Extract the (X, Y) coordinate from the center of the cell holding the provided text.  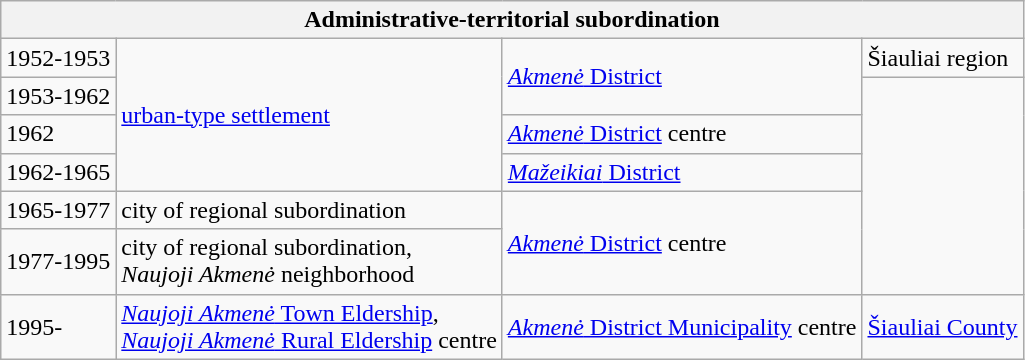
city of regional subordination (310, 210)
1953-1962 (58, 96)
1965-1977 (58, 210)
Šiauliai County (942, 326)
Akmenė District Municipality centre (682, 326)
1977-1995 (58, 262)
city of regional subordination,Naujoji Akmenė neighborhood (310, 262)
urban-type settlement (310, 115)
Naujoji Akmenė Town Eldership,Naujoji Akmenė Rural Eldership centre (310, 326)
Administrative-territorial subordination (512, 20)
1952-1953 (58, 58)
1995- (58, 326)
Šiauliai region (942, 58)
1962 (58, 134)
Akmenė District (682, 77)
Mažeikiai District (682, 172)
1962-1965 (58, 172)
